Extract the (x, y) coordinate from the center of the cell holding the provided text.  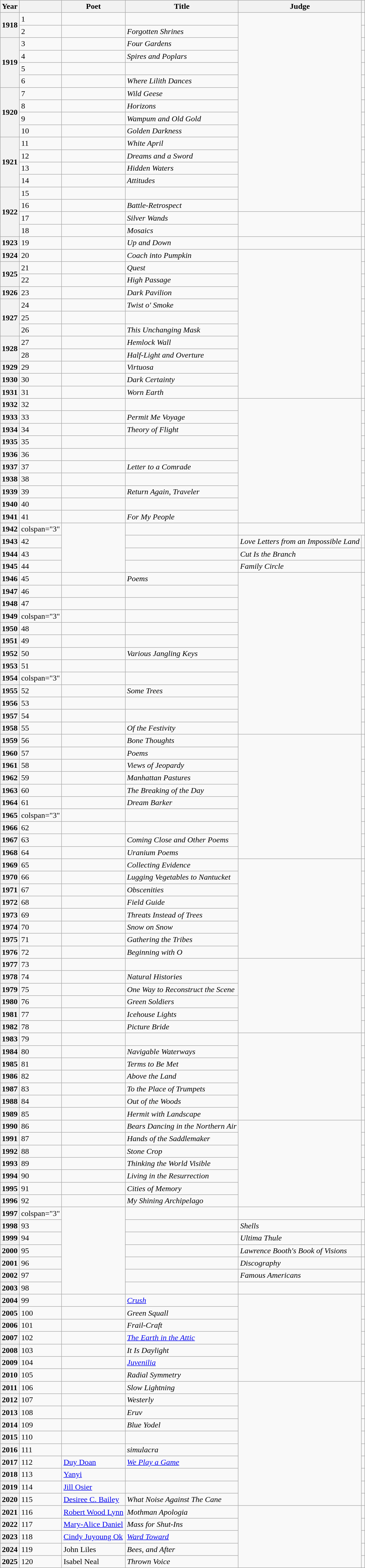
Gathering the Tribes (182, 939)
Golden Darkness (182, 131)
1963 (10, 790)
50 (41, 653)
36 (41, 454)
Title (182, 7)
Ultima Thule (300, 1238)
58 (41, 766)
2003 (10, 1288)
120 (41, 1562)
1949 (10, 616)
76 (41, 1002)
1935 (10, 442)
92 (41, 1201)
1980 (10, 1002)
Dark Pavilion (182, 293)
1922 (10, 212)
41 (41, 516)
1927 (10, 317)
Quest (182, 268)
2011 (10, 1388)
Isabel Neal (94, 1562)
2007 (10, 1338)
11 (41, 143)
110 (41, 1437)
65 (41, 865)
Wild Geese (182, 93)
Letter to a Comrade (182, 467)
66 (41, 877)
83 (41, 1089)
The Breaking of the Day (182, 790)
2000 (10, 1251)
95 (41, 1251)
1997 (10, 1213)
53 (41, 703)
1976 (10, 952)
This Unchanging Mask (182, 330)
1983 (10, 1039)
1970 (10, 877)
44 (41, 566)
1987 (10, 1089)
1975 (10, 939)
1951 (10, 641)
Threats Instead of Trees (182, 915)
Silver Wands (182, 218)
Robert Wood Lynn (94, 1512)
16 (41, 206)
Green Soldiers (182, 1002)
1957 (10, 716)
35 (41, 442)
1919 (10, 62)
Navigable Waterways (182, 1052)
1994 (10, 1176)
1 (41, 19)
1973 (10, 915)
104 (41, 1363)
1928 (10, 348)
2024 (10, 1549)
1961 (10, 766)
Various Jangling Keys (182, 653)
2010 (10, 1375)
We Play a Game (182, 1462)
1996 (10, 1201)
1941 (10, 516)
Bone Thoughts (182, 740)
Desiree C. Bailey (94, 1499)
25 (41, 317)
22 (41, 280)
18 (41, 230)
70 (41, 927)
1958 (10, 728)
101 (41, 1325)
1948 (10, 604)
84 (41, 1101)
1925 (10, 274)
34 (41, 430)
20 (41, 255)
45 (41, 579)
2014 (10, 1425)
27 (41, 342)
55 (41, 728)
80 (41, 1052)
111 (41, 1450)
1988 (10, 1101)
47 (41, 604)
115 (41, 1499)
67 (41, 890)
4 (41, 56)
Duy Doan (94, 1462)
Out of the Woods (182, 1101)
24 (41, 305)
2008 (10, 1350)
3 (41, 44)
Up and Down (182, 243)
1942 (10, 529)
97 (41, 1275)
2017 (10, 1462)
59 (41, 778)
Juvenilia (182, 1363)
Jill Osier (94, 1487)
23 (41, 293)
1926 (10, 293)
1953 (10, 666)
8 (41, 106)
Battle-Retrospect (182, 206)
1943 (10, 541)
Shells (300, 1226)
Wampum and Old Gold (182, 118)
2012 (10, 1400)
Hidden Waters (182, 168)
1972 (10, 902)
17 (41, 218)
1930 (10, 380)
1999 (10, 1238)
2023 (10, 1537)
1921 (10, 162)
13 (41, 168)
1936 (10, 454)
40 (41, 504)
Spires and Poplars (182, 56)
33 (41, 417)
Horizons (182, 106)
Cities of Memory (182, 1189)
1992 (10, 1151)
Blue Yodel (182, 1425)
Cut Is the Branch (300, 554)
30 (41, 380)
114 (41, 1487)
118 (41, 1537)
Coach into Pumpkin (182, 255)
Natural Histories (182, 977)
99 (41, 1300)
1964 (10, 803)
2009 (10, 1363)
72 (41, 952)
Lawrence Booth's Book of Visions (300, 1251)
Mosaics (182, 230)
1959 (10, 740)
93 (41, 1226)
106 (41, 1388)
Mothman Apologia (182, 1512)
113 (41, 1475)
46 (41, 591)
Family Circle (300, 566)
Worn Earth (182, 392)
51 (41, 666)
Radial Symmetry (182, 1375)
1981 (10, 1014)
94 (41, 1238)
1966 (10, 828)
32 (41, 405)
73 (41, 965)
1929 (10, 367)
7 (41, 93)
1931 (10, 392)
1974 (10, 927)
1990 (10, 1126)
2020 (10, 1499)
15 (41, 193)
1986 (10, 1076)
Icehouse Lights (182, 1014)
100 (41, 1313)
Living in the Resurrection (182, 1176)
1938 (10, 479)
1995 (10, 1189)
1923 (10, 243)
Crush (182, 1300)
38 (41, 479)
21 (41, 268)
64 (41, 852)
1950 (10, 629)
112 (41, 1462)
102 (41, 1338)
52 (41, 691)
Year (10, 7)
Field Guide (182, 902)
1982 (10, 1027)
1991 (10, 1138)
Snow on Snow (182, 927)
2015 (10, 1437)
Picture Bride (182, 1027)
1977 (10, 965)
Stone Crop (182, 1151)
Bears Dancing in the Northern Air (182, 1126)
61 (41, 803)
Virtuosa (182, 367)
Mass for Shut-Ins (182, 1524)
Twist o' Smoke (182, 305)
Judge (300, 7)
9 (41, 118)
81 (41, 1064)
Poet (94, 7)
Manhattan Pastures (182, 778)
6 (41, 81)
Yanyi (94, 1475)
John Liles (94, 1549)
1952 (10, 653)
54 (41, 716)
Lugging Vegetables to Nantucket (182, 877)
Discography (300, 1263)
Famous Americans (300, 1275)
To the Place of Trumpets (182, 1089)
63 (41, 840)
12 (41, 156)
1946 (10, 579)
White April (182, 143)
1993 (10, 1164)
31 (41, 392)
Uranium Poems (182, 852)
Ward Toward (182, 1537)
Thrown Voice (182, 1562)
1954 (10, 678)
62 (41, 828)
105 (41, 1375)
117 (41, 1524)
simulacra (182, 1450)
109 (41, 1425)
1965 (10, 815)
2022 (10, 1524)
Thinking the World Visible (182, 1164)
Forgotten Shrines (182, 31)
The Earth in the Attic (182, 1338)
1920 (10, 112)
1960 (10, 753)
Attitudes (182, 181)
Cindy Juyoung Ok (94, 1537)
87 (41, 1138)
For My People (182, 516)
Of the Festivity (182, 728)
Views of Jeopardy (182, 766)
108 (41, 1412)
Eruv (182, 1412)
Return Again, Traveler (182, 492)
Bees, and After (182, 1549)
My Shining Archipelago (182, 1201)
2001 (10, 1263)
42 (41, 541)
Beginning with O (182, 952)
Dream Barker (182, 803)
56 (41, 740)
1962 (10, 778)
Collecting Evidence (182, 865)
26 (41, 330)
82 (41, 1076)
48 (41, 629)
1971 (10, 890)
1932 (10, 405)
71 (41, 939)
1939 (10, 492)
1918 (10, 25)
Slow Lightning (182, 1388)
1924 (10, 255)
2018 (10, 1475)
What Noise Against The Cane (182, 1499)
86 (41, 1126)
2013 (10, 1412)
1947 (10, 591)
75 (41, 989)
119 (41, 1549)
78 (41, 1027)
1955 (10, 691)
107 (41, 1400)
Coming Close and Other Poems (182, 840)
37 (41, 467)
Four Gardens (182, 44)
2004 (10, 1300)
14 (41, 181)
1985 (10, 1064)
1989 (10, 1114)
39 (41, 492)
Above the Land (182, 1076)
1967 (10, 840)
88 (41, 1151)
1933 (10, 417)
2021 (10, 1512)
2025 (10, 1562)
1984 (10, 1052)
5 (41, 69)
49 (41, 641)
Hands of the Saddlemaker (182, 1138)
1968 (10, 852)
116 (41, 1512)
2005 (10, 1313)
10 (41, 131)
Where Lilith Dances (182, 81)
Permit Me Voyage (182, 417)
60 (41, 790)
19 (41, 243)
103 (41, 1350)
1937 (10, 467)
2 (41, 31)
2006 (10, 1325)
1969 (10, 865)
Westerly (182, 1400)
Obscenities (182, 890)
Terms to Be Met (182, 1064)
85 (41, 1114)
1979 (10, 989)
Love Letters from an Impossible Land (300, 541)
High Passage (182, 280)
28 (41, 355)
77 (41, 1014)
Mary-Alice Daniel (94, 1524)
Hermit with Landscape (182, 1114)
91 (41, 1189)
Some Trees (182, 691)
29 (41, 367)
It Is Daylight (182, 1350)
2016 (10, 1450)
2019 (10, 1487)
68 (41, 902)
57 (41, 753)
Theory of Flight (182, 430)
1945 (10, 566)
90 (41, 1176)
1978 (10, 977)
89 (41, 1164)
One Way to Reconstruct the Scene (182, 989)
Hemlock Wall (182, 342)
69 (41, 915)
1944 (10, 554)
74 (41, 977)
Dreams and a Sword (182, 156)
1940 (10, 504)
43 (41, 554)
1956 (10, 703)
Dark Certainty (182, 380)
1998 (10, 1226)
2002 (10, 1275)
79 (41, 1039)
Green Squall (182, 1313)
Frail-Craft (182, 1325)
98 (41, 1288)
1934 (10, 430)
Half-Light and Overture (182, 355)
96 (41, 1263)
